Locate the cell with the specified text and output its [x, y] center coordinate. 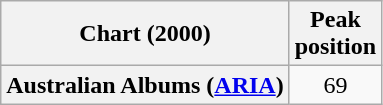
Chart (2000) [145, 34]
Peakposition [335, 34]
Australian Albums (ARIA) [145, 85]
69 [335, 85]
